Return the [X, Y] coordinate for the center point of the cell that contains the specified text.  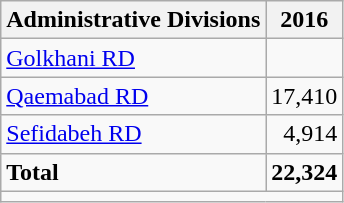
4,914 [304, 134]
Golkhani RD [134, 58]
Qaemabad RD [134, 96]
2016 [304, 20]
Administrative Divisions [134, 20]
17,410 [304, 96]
Total [134, 172]
22,324 [304, 172]
Sefidabeh RD [134, 134]
